Output the [X, Y] coordinate of the center of the cell containing the given text.  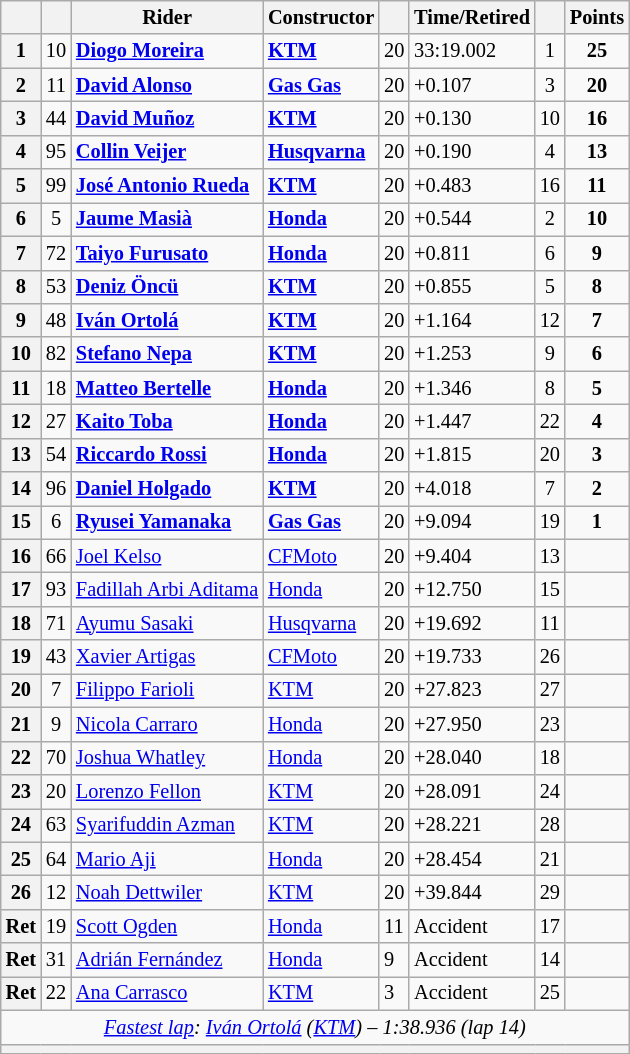
Xavier Artigas [167, 657]
31 [56, 960]
Kaito Toba [167, 421]
+0.190 [472, 152]
33:19.002 [472, 51]
71 [56, 623]
+28.091 [472, 791]
Joel Kelso [167, 556]
Fastest lap: Iván Ortolá (KTM) – 1:38.936 (lap 14) [315, 1027]
66 [56, 556]
+0.811 [472, 253]
Adrián Fernández [167, 960]
54 [56, 455]
82 [56, 354]
+12.750 [472, 589]
José Antonio Rueda [167, 186]
Syarifuddin Azman [167, 825]
+0.130 [472, 118]
+1.164 [472, 320]
72 [56, 253]
Ana Carrasco [167, 993]
+28.221 [472, 825]
Jaume Masià [167, 219]
Stefano Nepa [167, 354]
53 [56, 287]
Diogo Moreira [167, 51]
Ryusei Yamanaka [167, 522]
+9.094 [472, 522]
93 [56, 589]
+9.404 [472, 556]
48 [56, 320]
+27.950 [472, 724]
28 [550, 825]
+27.823 [472, 690]
Matteo Bertelle [167, 388]
63 [56, 825]
Riccardo Rossi [167, 455]
Joshua Whatley [167, 758]
96 [56, 489]
Scott Ogden [167, 926]
Collin Veijer [167, 152]
Points [597, 17]
+19.692 [472, 623]
+0.544 [472, 219]
Time/Retired [472, 17]
64 [56, 859]
Filippo Farioli [167, 690]
Nicola Carraro [167, 724]
Ayumu Sasaki [167, 623]
Deniz Öncü [167, 287]
+28.040 [472, 758]
+0.855 [472, 287]
Mario Aji [167, 859]
29 [550, 892]
+39.844 [472, 892]
David Alonso [167, 85]
David Muñoz [167, 118]
+1.346 [472, 388]
Taiyo Furusato [167, 253]
+0.483 [472, 186]
Iván Ortolá [167, 320]
+1.447 [472, 421]
44 [56, 118]
+0.107 [472, 85]
Rider [167, 17]
+28.454 [472, 859]
+1.253 [472, 354]
43 [56, 657]
+4.018 [472, 489]
95 [56, 152]
99 [56, 186]
70 [56, 758]
Fadillah Arbi Aditama [167, 589]
+1.815 [472, 455]
Noah Dettwiler [167, 892]
Daniel Holgado [167, 489]
+19.733 [472, 657]
Lorenzo Fellon [167, 791]
Constructor [321, 17]
